Return the (X, Y) coordinate for the center point of the cell that contains the specified text.  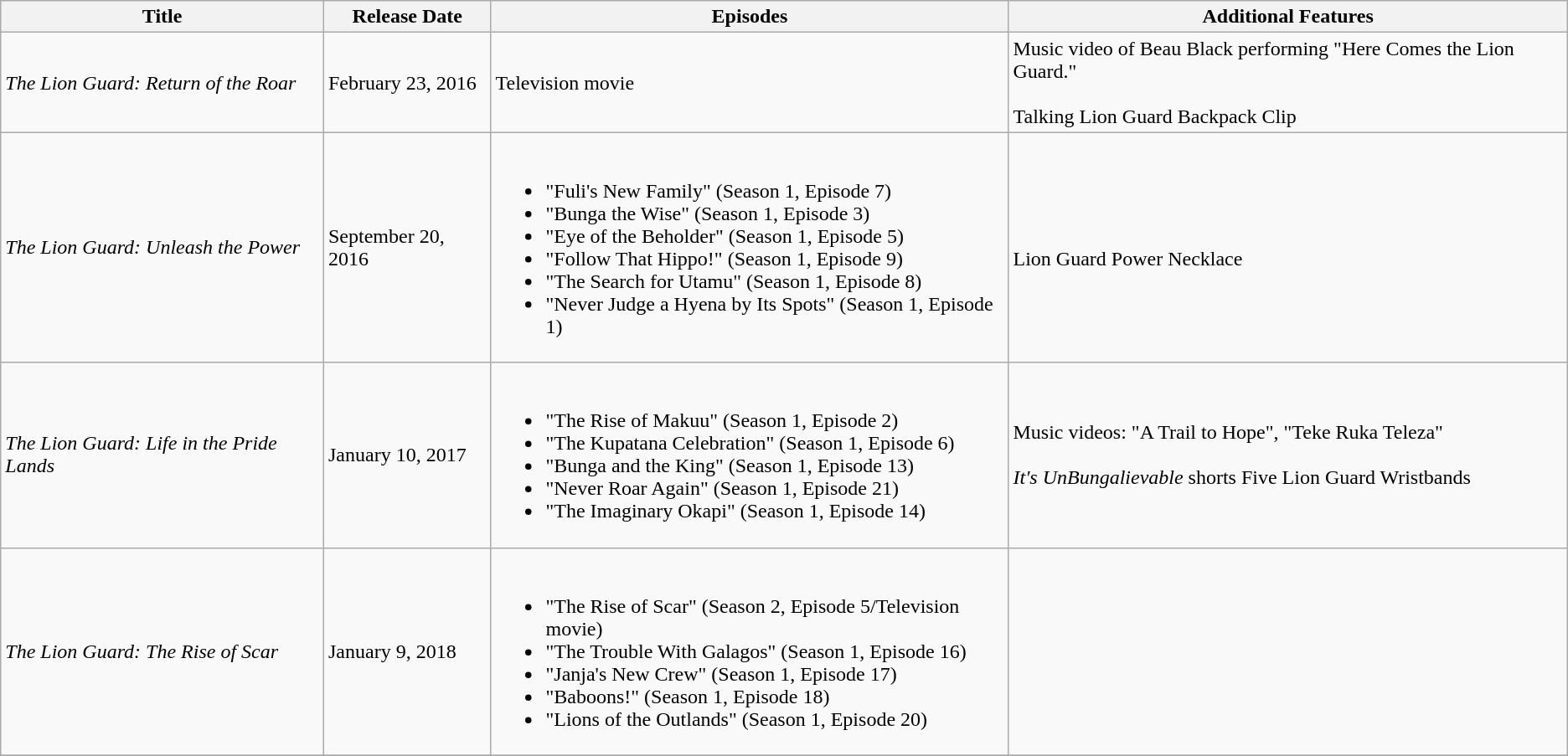
The Lion Guard: The Rise of Scar (162, 651)
The Lion Guard: Life in the Pride Lands (162, 455)
The Lion Guard: Unleash the Power (162, 248)
January 10, 2017 (407, 455)
Music video of Beau Black performing "Here Comes the Lion Guard."Talking Lion Guard Backpack Clip (1288, 82)
September 20, 2016 (407, 248)
Release Date (407, 17)
Title (162, 17)
Music videos: "A Trail to Hope", "Teke Ruka Teleza"It's UnBungalievable shorts Five Lion Guard Wristbands (1288, 455)
Television movie (750, 82)
Episodes (750, 17)
Lion Guard Power Necklace (1288, 248)
January 9, 2018 (407, 651)
Additional Features (1288, 17)
February 23, 2016 (407, 82)
The Lion Guard: Return of the Roar (162, 82)
